For the text-containing cell, return its midpoint in [X, Y] coordinate format. 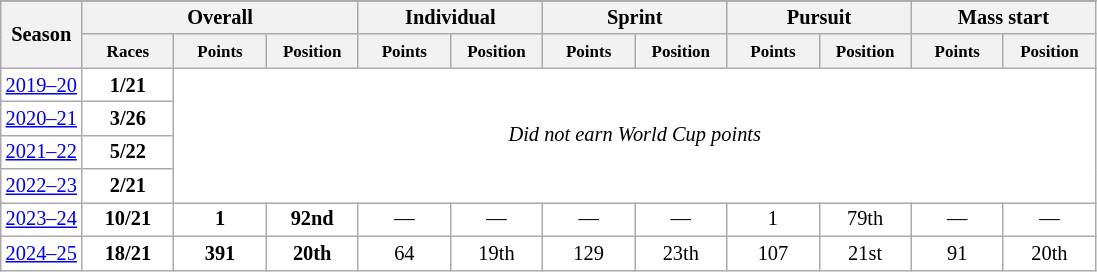
391 [220, 253]
91 [957, 253]
21st [865, 253]
64 [404, 253]
23th [681, 253]
Season [42, 34]
2024–25 [42, 253]
2/21 [128, 186]
10/21 [128, 219]
2020–21 [42, 118]
1/21 [128, 85]
Overall [220, 17]
Did not earn World Cup points [635, 136]
79th [865, 219]
Mass start [1003, 17]
107 [773, 253]
92nd [312, 219]
2022–23 [42, 186]
2019–20 [42, 85]
Pursuit [819, 17]
19th [496, 253]
3/26 [128, 118]
Individual [450, 17]
2021–22 [42, 152]
129 [589, 253]
Sprint [635, 17]
18/21 [128, 253]
5/22 [128, 152]
2023–24 [42, 219]
Races [128, 51]
